Identify which cell holds the provided text, then report its [x, y] central coordinate. 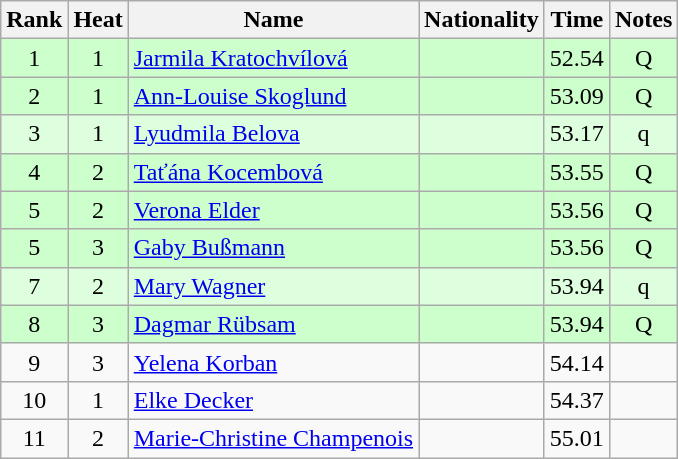
Elke Decker [273, 400]
53.55 [576, 172]
7 [34, 286]
53.17 [576, 134]
52.54 [576, 58]
10 [34, 400]
9 [34, 362]
Ann-Louise Skoglund [273, 96]
11 [34, 438]
Jarmila Kratochvílová [273, 58]
Heat [98, 20]
Time [576, 20]
55.01 [576, 438]
54.37 [576, 400]
Lyudmila Belova [273, 134]
Nationality [482, 20]
53.09 [576, 96]
Marie-Christine Champenois [273, 438]
54.14 [576, 362]
Verona Elder [273, 210]
Yelena Korban [273, 362]
Name [273, 20]
4 [34, 172]
Notes [643, 20]
Taťána Kocembová [273, 172]
Mary Wagner [273, 286]
Gaby Bußmann [273, 248]
8 [34, 324]
Dagmar Rübsam [273, 324]
Rank [34, 20]
